Locate the cell with the specified text and output its (X, Y) center coordinate. 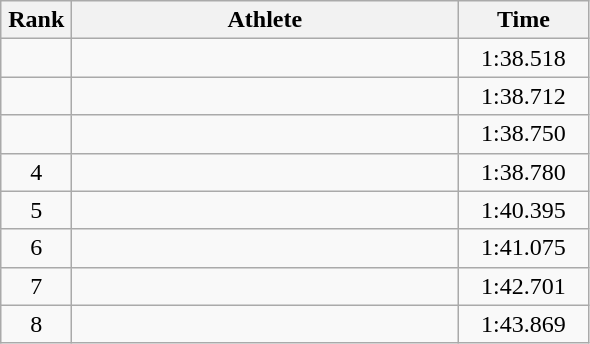
1:43.869 (524, 324)
8 (36, 324)
1:38.518 (524, 58)
1:38.712 (524, 96)
1:42.701 (524, 286)
Time (524, 20)
Athlete (265, 20)
5 (36, 210)
4 (36, 172)
1:38.780 (524, 172)
1:38.750 (524, 134)
1:40.395 (524, 210)
7 (36, 286)
Rank (36, 20)
6 (36, 248)
1:41.075 (524, 248)
